Extract the (X, Y) coordinate from the center of the cell holding the provided text.  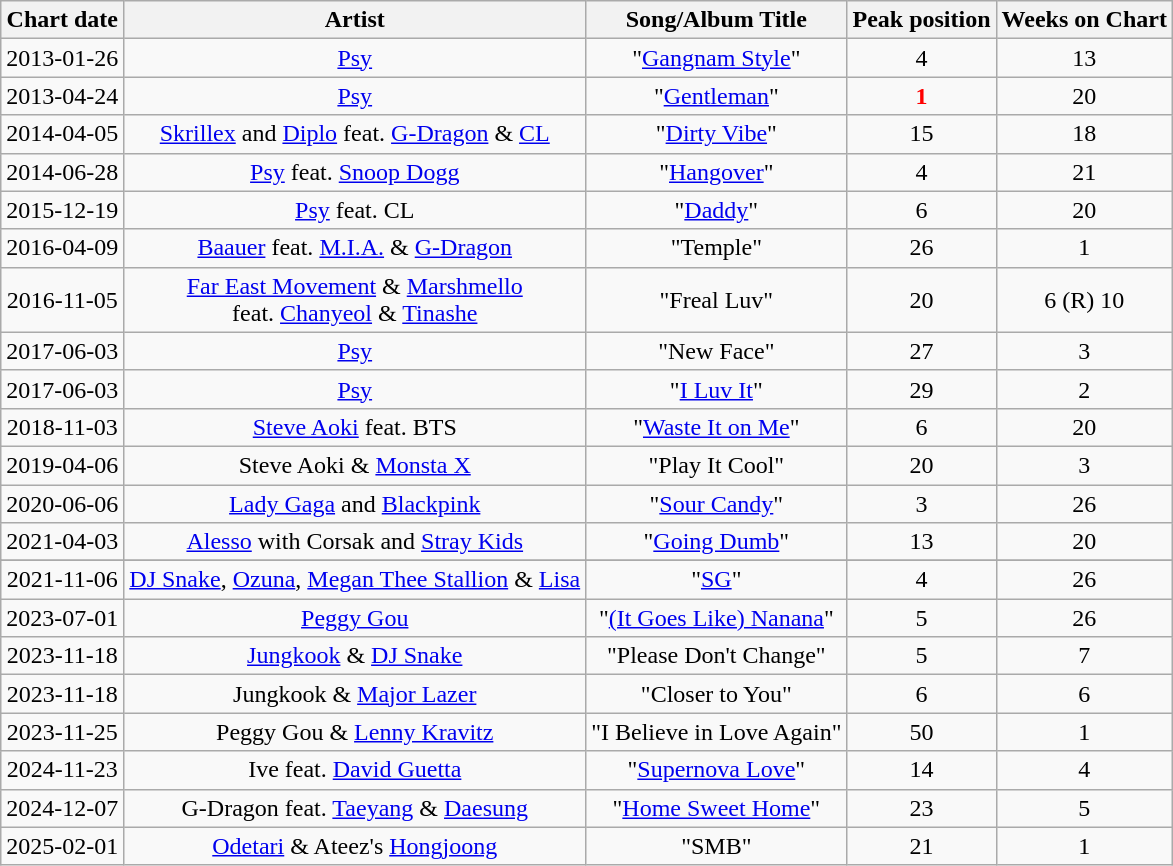
2 (1084, 389)
Artist (355, 20)
2023-11-25 (62, 732)
"Home Sweet Home" (716, 808)
29 (922, 389)
"Gentleman" (716, 96)
6 (R) 10 (1084, 300)
Peggy Gou (355, 618)
"Gangnam Style" (716, 58)
Baauer feat. M.I.A. & G-Dragon (355, 248)
Chart date (62, 20)
Steve Aoki & Monsta X (355, 465)
"Daddy" (716, 210)
"Sour Candy" (716, 503)
DJ Snake, Ozuna, Megan Thee Stallion & Lisa (355, 580)
G-Dragon feat. Taeyang & Daesung (355, 808)
7 (1084, 656)
Weeks on Chart (1084, 20)
Psy feat. Snoop Dogg (355, 172)
"SG" (716, 580)
2024-12-07 (62, 808)
2013-01-26 (62, 58)
Jungkook & Major Lazer (355, 694)
Odetari & Ateez's Hongjoong (355, 846)
"Dirty Vibe" (716, 134)
"Hangover" (716, 172)
Song/Album Title (716, 20)
Far East Movement & Marshmellofeat. Chanyeol & Tinashe (355, 300)
50 (922, 732)
2016-11-05 (62, 300)
"Please Don't Change" (716, 656)
2018-11-03 (62, 427)
"Temple" (716, 248)
"Supernova Love" (716, 770)
"(It Goes Like) Nanana" (716, 618)
2021-11-06 (62, 580)
2016-04-09 (62, 248)
15 (922, 134)
2015-12-19 (62, 210)
2024-11-23 (62, 770)
"Freal Luv" (716, 300)
Ive feat. David Guetta (355, 770)
Jungkook & DJ Snake (355, 656)
2019-04-06 (62, 465)
"Play It Cool" (716, 465)
Steve Aoki feat. BTS (355, 427)
2021-04-03 (62, 542)
"Waste It on Me" (716, 427)
27 (922, 351)
2020-06-06 (62, 503)
"New Face" (716, 351)
2013-04-24 (62, 96)
"Closer to You" (716, 694)
Alesso with Corsak and Stray Kids (355, 542)
Peak position (922, 20)
2014-04-05 (62, 134)
Peggy Gou & Lenny Kravitz (355, 732)
2023-07-01 (62, 618)
2014-06-28 (62, 172)
23 (922, 808)
2025-02-01 (62, 846)
18 (1084, 134)
14 (922, 770)
Lady Gaga and Blackpink (355, 503)
Psy feat. CL (355, 210)
"I Luv It" (716, 389)
"Going Dumb" (716, 542)
"SMB" (716, 846)
"I Believe in Love Again" (716, 732)
Skrillex and Diplo feat. G-Dragon & CL (355, 134)
